Provide the (x, y) coordinate of the cell's center where the given text is located.  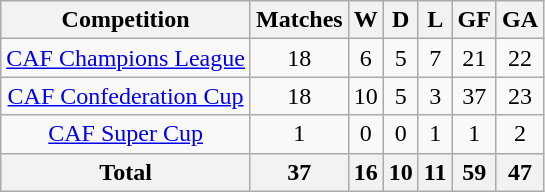
59 (474, 172)
Matches (299, 20)
GF (474, 20)
3 (435, 96)
21 (474, 58)
CAF Champions League (126, 58)
22 (520, 58)
CAF Confederation Cup (126, 96)
Total (126, 172)
2 (520, 134)
47 (520, 172)
11 (435, 172)
7 (435, 58)
16 (366, 172)
6 (366, 58)
L (435, 20)
GA (520, 20)
Competition (126, 20)
CAF Super Cup (126, 134)
D (400, 20)
23 (520, 96)
W (366, 20)
